Pinpoint the cell where the given text exists, returning its (x, y) midpoint coordinate. 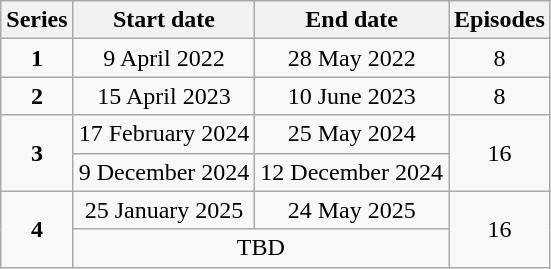
17 February 2024 (164, 134)
15 April 2023 (164, 96)
3 (37, 153)
24 May 2025 (352, 210)
25 May 2024 (352, 134)
TBD (260, 248)
4 (37, 229)
Start date (164, 20)
Series (37, 20)
28 May 2022 (352, 58)
10 June 2023 (352, 96)
12 December 2024 (352, 172)
Episodes (499, 20)
End date (352, 20)
9 December 2024 (164, 172)
25 January 2025 (164, 210)
1 (37, 58)
2 (37, 96)
9 April 2022 (164, 58)
